Search for the cell housing the specified text and yield its (X, Y) center coordinate. 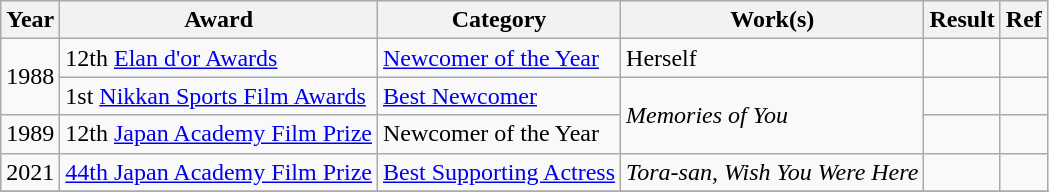
Tora-san, Wish You Were Here (772, 172)
Work(s) (772, 20)
Category (500, 20)
1st Nikkan Sports Film Awards (219, 96)
Memories of You (772, 115)
Best Newcomer (500, 96)
12th Japan Academy Film Prize (219, 134)
1988 (30, 77)
44th Japan Academy Film Prize (219, 172)
Year (30, 20)
12th Elan d'or Awards (219, 58)
Ref (1024, 20)
2021 (30, 172)
Award (219, 20)
Best Supporting Actress (500, 172)
Result (962, 20)
Herself (772, 58)
1989 (30, 134)
